Extract the (X, Y) coordinate from the center of the cell holding the provided text.  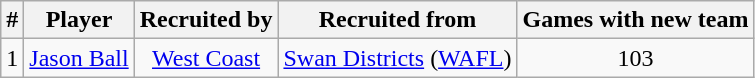
Player (79, 20)
Swan Districts (WAFL) (398, 58)
Games with new team (636, 20)
Recruited by (206, 20)
Recruited from (398, 20)
1 (12, 58)
# (12, 20)
103 (636, 58)
Jason Ball (79, 58)
West Coast (206, 58)
